Scan for the cell matching the given text and deliver its [X, Y] coordinate at center. 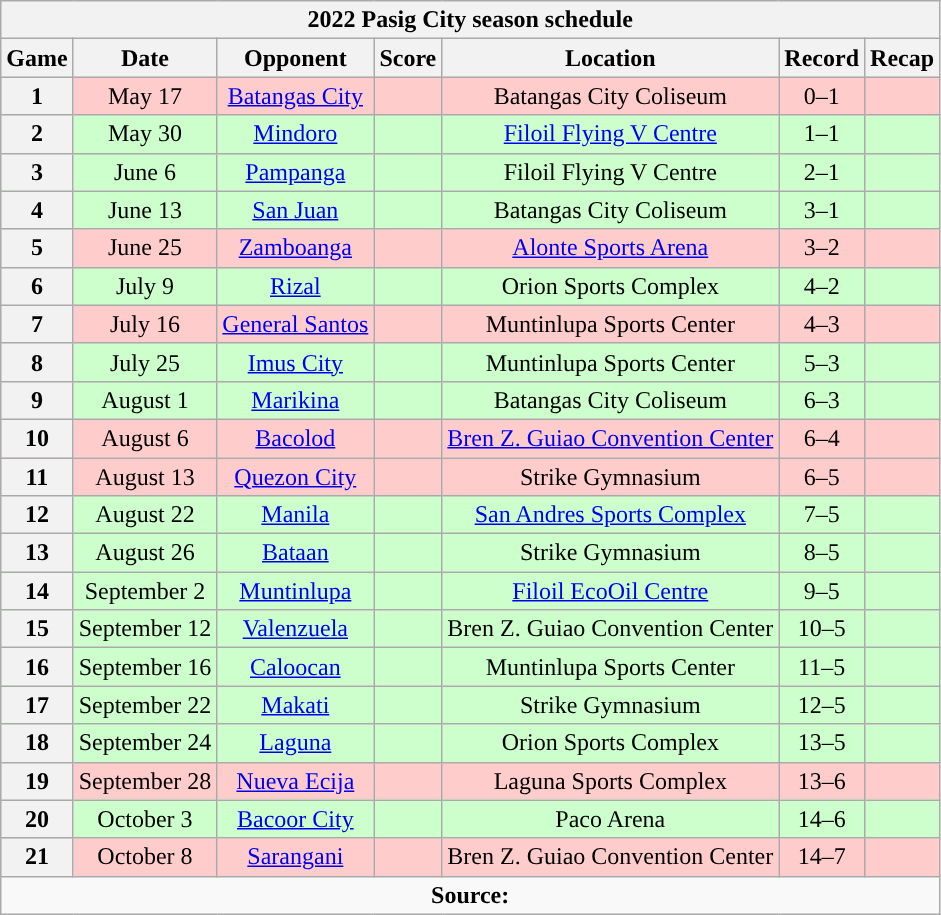
18 [37, 743]
4–3 [822, 324]
September 16 [145, 667]
Date [145, 58]
11 [37, 477]
Muntinlupa [296, 591]
20 [37, 819]
Manila [296, 515]
September 28 [145, 781]
5–3 [822, 362]
Opponent [296, 58]
2022 Pasig City season schedule [470, 20]
Pampanga [296, 172]
10–5 [822, 629]
Bacoor City [296, 819]
September 24 [145, 743]
1–1 [822, 134]
6–4 [822, 438]
3–1 [822, 210]
October 3 [145, 819]
Game [37, 58]
Valenzuela [296, 629]
14–6 [822, 819]
3 [37, 172]
October 8 [145, 857]
Rizal [296, 286]
August 1 [145, 400]
June 6 [145, 172]
Paco Arena [610, 819]
2–1 [822, 172]
May 17 [145, 96]
13–6 [822, 781]
21 [37, 857]
Caloocan [296, 667]
Filoil EcoOil Centre [610, 591]
9 [37, 400]
13–5 [822, 743]
Zamboanga [296, 248]
10 [37, 438]
8–5 [822, 553]
14–7 [822, 857]
Recap [902, 58]
Laguna [296, 743]
Laguna Sports Complex [610, 781]
19 [37, 781]
2 [37, 134]
7–5 [822, 515]
12–5 [822, 705]
6–3 [822, 400]
Score [408, 58]
May 30 [145, 134]
16 [37, 667]
July 9 [145, 286]
12 [37, 515]
3–2 [822, 248]
Alonte Sports Arena [610, 248]
September 22 [145, 705]
Source: [470, 895]
Location [610, 58]
Makati [296, 705]
August 22 [145, 515]
August 6 [145, 438]
14 [37, 591]
Bacolod [296, 438]
June 25 [145, 248]
15 [37, 629]
8 [37, 362]
September 12 [145, 629]
Marikina [296, 400]
7 [37, 324]
Nueva Ecija [296, 781]
San Juan [296, 210]
17 [37, 705]
July 25 [145, 362]
July 16 [145, 324]
4 [37, 210]
4–2 [822, 286]
9–5 [822, 591]
Record [822, 58]
Batangas City [296, 96]
Imus City [296, 362]
13 [37, 553]
Bataan [296, 553]
5 [37, 248]
6–5 [822, 477]
Mindoro [296, 134]
Quezon City [296, 477]
1 [37, 96]
0–1 [822, 96]
11–5 [822, 667]
August 26 [145, 553]
June 13 [145, 210]
General Santos [296, 324]
Sarangani [296, 857]
August 13 [145, 477]
San Andres Sports Complex [610, 515]
September 2 [145, 591]
6 [37, 286]
